Return (x, y) of the center of cell containing provided text 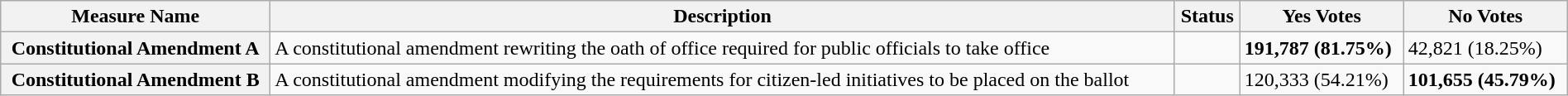
101,655 (45.79%) (1485, 79)
Measure Name (136, 17)
A constitutional amendment rewriting the oath of office required for public officials to take office (723, 48)
42,821 (18.25%) (1485, 48)
191,787 (81.75%) (1322, 48)
Description (723, 17)
Constitutional Amendment B (136, 79)
No Votes (1485, 17)
120,333 (54.21%) (1322, 79)
Yes Votes (1322, 17)
A constitutional amendment modifying the requirements for citizen-led initiatives to be placed on the ballot (723, 79)
Status (1207, 17)
Constitutional Amendment A (136, 48)
